Extract the [X, Y] coordinate from the center of the cell holding the provided text.  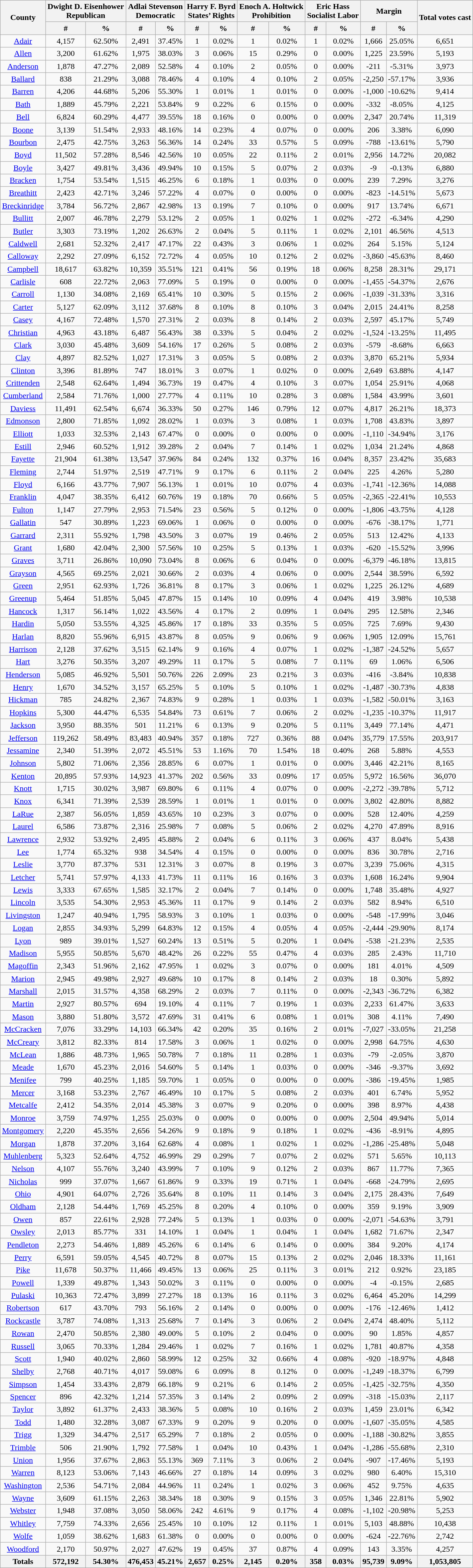
31 [197, 1017]
72.48% [106, 320]
1,715 [66, 789]
4,585 [445, 1422]
4,471 [445, 725]
-29.90% [402, 928]
20.74% [402, 117]
1,769 [140, 1207]
4,270 [373, 827]
Todd [23, 1422]
857 [66, 1219]
3,802 [373, 801]
-211 [373, 66]
Floyd [23, 484]
61.86% [170, 1181]
73 [197, 712]
2,855 [66, 928]
10,538 [445, 599]
82.52% [106, 358]
-31.33% [402, 294]
225 [373, 472]
2,519 [140, 472]
2,504 [373, 1118]
2,014 [140, 1105]
694 [140, 1004]
Adair [23, 41]
1,223 [140, 522]
51.54% [106, 130]
5,014 [445, 1118]
1,022 [140, 611]
3,996 [445, 548]
2,292 [66, 256]
4,635 [445, 1485]
83,483 [140, 738]
71.54% [170, 510]
Bracken [23, 180]
-1,806 [373, 510]
531 [140, 865]
13,547 [140, 459]
2,946 [66, 446]
Menifee [23, 1080]
4,167 [66, 320]
7,076 [66, 1029]
3,168 [66, 1093]
Washington [23, 1485]
63.88% [402, 371]
26.12% [402, 586]
42.98% [170, 206]
69.25% [106, 573]
Taylor [23, 1410]
9,430 [445, 624]
48.42% [170, 953]
5,790 [445, 142]
2,021 [140, 573]
34.93% [106, 928]
-176 [373, 1308]
-2,365 [373, 497]
47.87% [170, 599]
2,273 [66, 1245]
2,279 [140, 218]
1,859 [140, 814]
45.20% [402, 1295]
20,082 [445, 155]
10,363 [66, 1295]
1.85% [402, 1333]
9.09% [402, 1561]
Boyle [23, 167]
1.54% [287, 750]
-17.99% [402, 915]
4,817 [373, 408]
5,323 [66, 1156]
8,882 [445, 801]
26.21% [402, 408]
36.81% [170, 586]
4,927 [445, 890]
24.82% [106, 700]
-0.13% [402, 167]
43.50% [170, 535]
12.58% [402, 611]
8,820 [66, 637]
7,365 [445, 1169]
-1,607 [373, 1422]
4,477 [140, 117]
5.15% [402, 244]
46.78% [106, 218]
43.83% [402, 421]
77.09% [170, 282]
50.97% [106, 1549]
1,905 [373, 637]
73.04% [170, 560]
Adlai StevensonDemocratic [155, 11]
3,535 [66, 903]
38.35% [106, 497]
3.35% [402, 1549]
1,795 [140, 915]
5,253 [445, 1511]
58.93% [170, 915]
2,548 [66, 383]
Allen [23, 54]
-14.51% [402, 193]
-1,741 [373, 484]
57.35% [170, 1397]
47.69% [170, 1017]
1,948 [66, 1511]
Carroll [23, 294]
2,544 [373, 573]
2,744 [66, 472]
2,685 [445, 1283]
Daviess [23, 408]
5,206 [140, 92]
56.43% [170, 332]
77.24% [170, 1219]
3,200 [66, 54]
10,553 [445, 497]
Cumberland [23, 396]
49.29% [170, 662]
-676 [373, 522]
48.40% [402, 1321]
61.15% [106, 1498]
264 [373, 244]
74.33% [106, 1523]
32.53% [106, 434]
4,857 [445, 1333]
212 [373, 1270]
5,902 [445, 1498]
938 [140, 852]
6,166 [66, 484]
1,027 [140, 358]
2,311 [66, 535]
51.80% [106, 1017]
6,487 [140, 332]
6,915 [140, 637]
1,515 [140, 180]
369 [197, 1460]
Madison [23, 953]
7,649 [445, 1194]
2,676 [445, 282]
7.29% [402, 180]
6,412 [140, 497]
-272 [373, 218]
5.88% [402, 750]
384 [373, 1245]
2,417 [140, 244]
McCracken [23, 1029]
74.97% [106, 1118]
-19.45% [402, 1080]
2,742 [445, 1536]
45.26% [170, 1245]
14,103 [140, 1029]
Russell [23, 1346]
61.62% [106, 54]
5,299 [140, 928]
6,651 [445, 41]
46.66% [170, 1473]
917 [373, 206]
-624 [373, 1536]
3,112 [140, 307]
4,838 [445, 687]
17.55% [402, 738]
Fleming [23, 472]
2,470 [66, 1333]
5,972 [373, 776]
2,584 [66, 396]
Owsley [23, 1232]
Laurel [23, 827]
-8.05% [402, 104]
-17.46% [402, 1460]
41.73% [170, 877]
77.58% [170, 1447]
Garrard [23, 535]
2,945 [66, 978]
5,050 [66, 624]
2,340 [66, 750]
37.68% [170, 307]
-668 [373, 1181]
0.87% [287, 1549]
43.65% [170, 814]
37.67% [106, 1460]
5.65% [402, 1156]
358 [316, 1561]
68.29% [170, 991]
88.35% [106, 725]
2,170 [66, 1549]
-1,582 [373, 700]
-579 [373, 345]
71.06% [106, 763]
65.41% [170, 294]
14,299 [445, 1295]
1,585 [140, 890]
2.43% [402, 953]
18,373 [445, 408]
46.99% [170, 1156]
3,088 [140, 79]
13,815 [445, 560]
1,130 [66, 294]
Marion [23, 978]
53.84% [170, 104]
80.57% [106, 1004]
2,027 [140, 1549]
71.67% [402, 1232]
5,045 [140, 599]
Montgomery [23, 1131]
6,671 [445, 206]
3,899 [140, 1295]
McCreary [23, 1042]
Hart [23, 662]
3,303 [66, 231]
56.36% [170, 142]
35,779 [373, 738]
Bourbon [23, 142]
54.71% [106, 1485]
10,090 [140, 560]
1,912 [140, 446]
Union [23, 1460]
Lyon [23, 940]
Grant [23, 548]
1,781 [373, 1346]
-332 [373, 104]
37.07% [106, 1181]
Lawrence [23, 839]
-10.37% [402, 712]
6,799 [445, 1371]
-18.97% [402, 1359]
6,586 [66, 827]
57.56% [170, 548]
-22.76% [402, 1536]
25.68% [170, 1321]
45.51% [170, 750]
506 [66, 1447]
65.21% [402, 358]
38 [197, 332]
34.47% [106, 1435]
Henry [23, 687]
Owen [23, 1219]
-1,235 [373, 712]
1,985 [445, 1080]
32 [253, 1359]
60.52% [106, 446]
1,480 [66, 1422]
1.06% [402, 662]
59.08% [170, 1371]
3,880 [66, 1017]
74.83% [170, 700]
1,059 [66, 1536]
4,315 [445, 865]
72.47% [106, 1295]
6,152 [140, 256]
53.06% [106, 1473]
88 [316, 738]
1,527 [140, 940]
4.01% [402, 966]
Pulaski [23, 1295]
11,502 [66, 155]
11,491 [66, 408]
-1,487 [373, 687]
0.71% [287, 1181]
27.79% [106, 510]
Woodford [23, 1549]
Knott [23, 789]
4,047 [66, 497]
4,257 [445, 1549]
2,863 [140, 1460]
50.35% [106, 662]
398 [373, 1105]
2,220 [66, 1131]
47.95% [170, 966]
-21.23% [402, 940]
608 [66, 282]
40.02% [106, 1359]
29.46% [170, 1346]
1,343 [140, 1283]
-54.63% [402, 1219]
Fayette [23, 459]
8,460 [445, 256]
87.37% [106, 865]
52.64% [106, 1156]
42.71% [106, 193]
12.09% [402, 637]
31.57% [106, 991]
2,117 [445, 1397]
3,139 [66, 130]
-30.82% [402, 1435]
1,975 [140, 54]
27.31% [170, 320]
7.69% [402, 624]
53.12% [170, 218]
Elliott [23, 434]
1,000 [140, 396]
2,726 [140, 1194]
56.16% [170, 1308]
19.10% [170, 1004]
3,087 [140, 1422]
Total votes cast [445, 17]
-1,249 [373, 1371]
-8.68% [402, 345]
-13.61% [402, 142]
Warren [23, 1473]
54.16% [170, 345]
2,084 [140, 1485]
Carlisle [23, 282]
25.05% [402, 41]
53.92% [106, 839]
Magoffin [23, 966]
-0.15% [402, 1283]
5,048 [445, 1143]
4,901 [66, 1194]
Wolfe [23, 1536]
51.39% [106, 750]
-15.03% [402, 1397]
Mercer [23, 1093]
1,680 [66, 548]
2,539 [140, 801]
50.78% [170, 1055]
-55.68% [402, 1447]
836 [373, 852]
2,649 [373, 371]
Greenup [23, 599]
Hancock [23, 611]
1,034 [373, 446]
1,965 [140, 1055]
28.02% [170, 421]
5,438 [445, 839]
Ohio [23, 1194]
56 [253, 269]
Anderson [23, 66]
4,128 [445, 510]
Oldham [23, 1207]
47.71% [170, 472]
2,387 [66, 814]
4,174 [445, 1245]
62.64% [106, 383]
38.34% [170, 1498]
23.42% [402, 459]
3,973 [445, 66]
3,046 [445, 915]
0.27% [223, 408]
0.37% [287, 459]
Carter [23, 307]
8,165 [445, 763]
Harry F. ByrdStates’ Rights [211, 11]
27 [197, 1473]
3,601 [445, 396]
Ballard [23, 79]
Dwight D. EisenhowerRepublican [86, 11]
2,933 [140, 130]
1,940 [66, 1359]
5,280 [445, 472]
501 [140, 725]
980 [373, 1473]
54.44% [106, 1207]
37.62% [106, 649]
65.29% [170, 1435]
47.27% [106, 66]
785 [66, 700]
-54.37% [402, 282]
Metcalfe [23, 1105]
52.32% [106, 244]
-1,039 [373, 294]
17.31% [170, 358]
37 [253, 1549]
Clinton [23, 371]
1,667 [140, 1181]
1,608 [373, 877]
Perry [23, 1257]
3,711 [66, 560]
10,438 [445, 1523]
Boone [23, 130]
2,356 [140, 763]
Letcher [23, 877]
-10.62% [402, 92]
295 [373, 611]
62.54% [106, 408]
-1,387 [373, 649]
4,259 [445, 814]
2,346 [445, 611]
3,176 [445, 434]
32.28% [106, 1422]
799 [66, 1080]
11,161 [445, 1257]
9,414 [445, 92]
Scott [23, 1359]
285 [373, 953]
4,565 [66, 573]
3,246 [140, 193]
49.98% [106, 978]
Bath [23, 104]
54.35% [106, 1105]
5,892 [445, 978]
1,754 [66, 180]
15,761 [445, 637]
7,759 [66, 1523]
42.80% [402, 801]
1,584 [373, 396]
LaRue [23, 814]
11.77% [402, 1169]
2,951 [66, 586]
5,657 [445, 649]
2,474 [373, 1321]
Webster [23, 1511]
-788 [373, 142]
146 [253, 408]
1,682 [373, 1232]
12.42% [402, 535]
12.31% [170, 865]
617 [66, 1308]
34.54% [170, 852]
30.02% [106, 789]
Enoch A. HoltwickProhibition [271, 11]
2,101 [373, 231]
7,907 [140, 484]
Marshall [23, 991]
-346 [373, 1067]
Hickman [23, 700]
4,963 [66, 332]
3,791 [445, 1219]
-25.48% [402, 1143]
49.87% [106, 1283]
45.38% [170, 1105]
Logan [23, 928]
2,046 [373, 1257]
52.58% [170, 66]
1,956 [66, 1460]
3,950 [66, 725]
4,157 [66, 41]
2,316 [140, 827]
51.85% [106, 599]
15,310 [445, 1473]
1,494 [140, 383]
43.18% [106, 332]
3,515 [140, 649]
-33.05% [402, 1029]
1,771 [445, 522]
3,446 [373, 763]
Jackson [23, 725]
11,495 [445, 332]
4,350 [445, 1384]
132 [253, 459]
-12.36% [402, 484]
-2,272 [373, 789]
3,164 [140, 1143]
2,475 [66, 142]
42.75% [106, 142]
1,886 [66, 1055]
-8.91% [402, 1131]
Knox [23, 801]
36,070 [445, 776]
-2,343 [373, 991]
57.93% [106, 776]
2,657 [197, 1561]
49.81% [106, 167]
Caldwell [23, 244]
55.96% [106, 637]
8.94% [402, 903]
30.66% [170, 573]
69 [373, 662]
1,092 [140, 421]
67.33% [170, 1422]
54.46% [106, 1245]
30.78% [402, 852]
Christian [23, 332]
42.21% [402, 763]
2,016 [140, 1067]
54.60% [170, 1067]
95,739 [373, 1561]
11,917 [445, 712]
60.76% [170, 497]
11.21% [170, 725]
46.49% [170, 1093]
45.86% [170, 624]
35.48% [402, 890]
Johnson [23, 763]
74.08% [106, 1321]
46.92% [106, 674]
2,221 [140, 104]
11,710 [445, 953]
-2,444 [373, 928]
6,341 [66, 801]
51.96% [106, 966]
2,495 [140, 839]
452 [373, 1485]
Wayne [23, 1498]
4,897 [66, 358]
-1,102 [373, 1511]
1,185 [140, 1080]
60.24% [170, 940]
3,633 [445, 1004]
1,459 [373, 1410]
3,333 [66, 890]
Calloway [23, 256]
1,033 [66, 434]
-12.46% [402, 1308]
5,670 [140, 953]
Bullitt [23, 218]
-1,425 [373, 1384]
419 [373, 599]
48.16% [170, 130]
64.75% [402, 1042]
14.10% [170, 1232]
3,239 [373, 865]
81.89% [106, 371]
13.74% [402, 206]
0.61% [223, 712]
4,290 [445, 218]
5,712 [445, 789]
61.47% [402, 1004]
Lincoln [23, 903]
2,310 [445, 1447]
1,339 [66, 1283]
Mason [23, 1017]
25.91% [402, 383]
-3.84% [402, 674]
49.45% [170, 1270]
Clay [23, 358]
10,113 [445, 1156]
Whitley [23, 1523]
Boyd [23, 155]
56.72% [106, 206]
55.76% [106, 1169]
Graves [23, 560]
42.32% [106, 1397]
45.88% [170, 839]
62.14% [170, 649]
-1,188 [373, 1435]
6,382 [445, 991]
2.09% [223, 674]
3,987 [140, 789]
-45.63% [402, 256]
Nicholas [23, 1181]
Kenton [23, 776]
Hardin [23, 624]
3.98% [402, 599]
3,892 [66, 1410]
8,916 [445, 827]
8,357 [373, 459]
16.56% [402, 776]
3,909 [445, 1207]
1,284 [140, 1346]
-1,000 [373, 92]
1,666 [373, 41]
8.04% [402, 839]
4,848 [445, 1359]
57.28% [106, 155]
2,867 [140, 206]
0.35% [287, 624]
5,103 [373, 1523]
4.26% [402, 472]
1,708 [373, 421]
53.54% [106, 180]
Monroe [23, 1118]
359 [373, 1207]
5,501 [140, 674]
-386 [373, 1080]
-13.25% [402, 332]
-57.17% [402, 79]
22.61% [106, 1219]
Jefferson [23, 738]
121 [197, 269]
3,263 [140, 142]
4,868 [445, 446]
226 [197, 674]
4,206 [66, 92]
8,123 [66, 1473]
39.01% [106, 940]
5,464 [66, 599]
7.11% [223, 1460]
22.72% [106, 282]
1,317 [66, 611]
6.40% [402, 1473]
Meade [23, 1067]
-36.72% [402, 991]
-548 [373, 915]
63.82% [106, 269]
Harrison [23, 649]
4,553 [445, 750]
4,509 [445, 966]
8,174 [445, 928]
4,895 [445, 1131]
57.22% [170, 193]
Livingston [23, 915]
Powell [23, 1283]
1,412 [445, 1308]
2,367 [140, 700]
Martin [23, 1004]
3,316 [445, 294]
8.97% [402, 1105]
-2.05% [402, 1055]
6.74% [402, 1093]
46.56% [402, 231]
1,683 [140, 1536]
6,880 [445, 167]
23,185 [445, 1270]
1,147 [66, 510]
0.79% [287, 408]
3,787 [66, 1321]
5,934 [445, 358]
45.79% [106, 104]
28.43% [402, 1194]
69.80% [170, 789]
25.98% [170, 827]
-39.78% [402, 789]
73.87% [106, 827]
48.73% [106, 1055]
36.33% [170, 408]
Pendleton [23, 1245]
37.45% [170, 41]
70.33% [106, 1346]
513 [373, 535]
Margin [389, 11]
5,749 [445, 320]
4,125 [445, 104]
4,545 [140, 1257]
725 [373, 624]
Estill [23, 446]
32.17% [170, 890]
2,928 [140, 1219]
528 [373, 814]
37.96% [170, 459]
14.72% [402, 155]
Jessamine [23, 750]
46.25% [170, 180]
45.48% [106, 345]
582 [373, 903]
-6,379 [373, 560]
45.23% [106, 1067]
53.55% [106, 624]
44.96% [170, 1485]
1,346 [373, 1498]
-1,524 [373, 332]
59.70% [170, 1080]
Spencer [23, 1397]
571 [373, 1156]
-35.05% [402, 1422]
1,214 [140, 1397]
67.65% [106, 890]
0.57% [287, 142]
Clark [23, 345]
4,325 [140, 624]
1,255 [140, 1118]
7,143 [140, 1473]
5,300 [66, 712]
Bell [23, 117]
34.08% [106, 294]
40.87% [402, 1346]
11,466 [140, 1270]
Totals [23, 1561]
64.83% [170, 928]
814 [140, 1042]
21.29% [106, 79]
58.99% [170, 1359]
-2,250 [373, 79]
5,955 [66, 953]
62.68% [170, 1143]
59.05% [106, 1257]
22.81% [402, 1498]
268 [373, 750]
62.93% [106, 586]
2,879 [140, 1384]
437 [373, 839]
Trigg [23, 1435]
Pike [23, 1270]
4,630 [445, 1042]
2,681 [66, 244]
55 [253, 953]
4,017 [140, 1371]
45.35% [106, 1131]
43.70% [106, 1308]
3,692 [445, 1067]
3.38% [402, 130]
42 [197, 1029]
23.01% [402, 1410]
181 [373, 966]
18,617 [66, 269]
5,112 [445, 1321]
25 [253, 1270]
Rockcastle [23, 1321]
6,591 [66, 1257]
2,956 [373, 155]
-6.34% [402, 218]
4,068 [445, 383]
4.61% [223, 1511]
-24.52% [402, 649]
43.87% [170, 637]
78.46% [170, 79]
2,089 [140, 66]
71.39% [106, 801]
0.40% [343, 750]
43.77% [106, 484]
33.43% [106, 1384]
-1,455 [373, 282]
39.55% [170, 117]
54.26% [170, 1131]
71.85% [106, 421]
3,770 [66, 865]
25.03% [170, 1118]
1,726 [140, 586]
44.47% [106, 712]
1,748 [373, 890]
1,247 [66, 915]
66.34% [170, 1029]
2,063 [140, 282]
5,673 [445, 193]
90 [373, 1333]
82.33% [106, 1042]
2,423 [66, 193]
1,053,805 [445, 1561]
5,124 [445, 244]
-32.75% [402, 1384]
1,054 [373, 383]
401 [373, 1093]
-46.18% [402, 560]
26.63% [170, 231]
3,897 [445, 421]
Henderson [23, 674]
62.50% [106, 41]
Campbell [23, 269]
-5.31% [402, 66]
27.09% [106, 256]
73.19% [106, 231]
Lewis [23, 890]
2,998 [373, 1042]
16.24% [402, 877]
37.20% [106, 1143]
896 [66, 1397]
2,491 [140, 41]
41.37% [170, 776]
56.14% [106, 611]
0.46% [287, 535]
61.37% [106, 1410]
-20.98% [402, 1511]
56.13% [170, 484]
38.03% [170, 54]
-1,110 [373, 434]
Fulton [23, 510]
42.56% [170, 155]
49.00% [170, 1333]
Harlan [23, 637]
8,546 [140, 155]
6,674 [140, 408]
21,904 [66, 459]
37.08% [106, 1511]
50 [197, 408]
2,013 [66, 1232]
572,192 [66, 1561]
4,147 [445, 371]
-2,071 [373, 1219]
55.92% [106, 535]
Morgan [23, 1143]
-30.73% [402, 687]
3,207 [140, 662]
476,453 [140, 1561]
84 [197, 459]
35 [253, 1029]
85.77% [106, 1232]
6,342 [445, 1410]
28.31% [402, 269]
-823 [373, 193]
17.58% [170, 1042]
2,343 [66, 966]
-50.01% [402, 700]
36.73% [170, 383]
75.06% [402, 865]
838 [66, 79]
-907 [373, 1460]
10,838 [445, 674]
6,090 [445, 130]
58.49% [106, 738]
Casey [23, 320]
5,127 [66, 307]
5,085 [66, 674]
3,427 [66, 167]
29 [197, 1156]
14,923 [140, 776]
11,678 [66, 1270]
34.52% [106, 687]
23.59% [402, 54]
331 [140, 1232]
9,904 [445, 877]
Hopkins [23, 712]
357 [197, 738]
24.41% [402, 307]
867 [373, 1169]
6,592 [445, 573]
14,088 [445, 484]
2,767 [140, 1093]
2,517 [140, 1435]
66.18% [170, 1384]
5,741 [66, 877]
Breckinridge [23, 206]
239 [373, 180]
2,169 [140, 294]
Breathitt [23, 193]
-24.79% [402, 1181]
3,163 [445, 700]
50.02% [170, 1283]
28.59% [170, 801]
45.17% [402, 320]
Shelby [23, 1371]
2,535 [445, 940]
25.45% [170, 1523]
0.36% [287, 738]
2,380 [140, 1333]
69.06% [170, 522]
3,812 [66, 1042]
1,570 [140, 320]
-920 [373, 1359]
55.13% [170, 1460]
58.06% [170, 1511]
65.32% [106, 852]
71.76% [106, 396]
64.07% [106, 1194]
39.28% [170, 446]
12.40% [402, 814]
1,329 [66, 1435]
Barren [23, 92]
2,932 [66, 839]
50.76% [170, 674]
-7,027 [373, 1029]
60.29% [106, 117]
4,752 [140, 1156]
1,313 [140, 1321]
-43.75% [402, 510]
3,784 [66, 206]
793 [140, 1308]
5,802 [66, 763]
1,774 [66, 852]
18.33% [402, 1257]
67.47% [170, 434]
50.37% [106, 1270]
-9.37% [402, 1067]
3,240 [140, 1169]
2,597 [373, 320]
2,175 [373, 1194]
547 [66, 522]
-318 [373, 1397]
45.25% [170, 1207]
202 [197, 776]
21.24% [402, 446]
Trimble [23, 1447]
11,319 [445, 117]
28.85% [170, 763]
2,433 [140, 1410]
1,798 [140, 535]
6,535 [140, 712]
1,792 [140, 1447]
-38.17% [402, 522]
6,824 [66, 117]
43.56% [170, 611]
Rowan [23, 1333]
Gallatin [23, 522]
47.89% [402, 827]
308 [373, 1017]
2,007 [66, 218]
47.17% [170, 244]
-18.37% [402, 1371]
2,300 [140, 548]
33.29% [106, 1029]
4,438 [445, 1105]
727 [253, 738]
49.68% [170, 978]
Muhlenberg [23, 1156]
77.14% [402, 725]
57.97% [106, 877]
6,506 [445, 662]
53 [197, 750]
6,464 [373, 1295]
2,695 [445, 1181]
21.90% [106, 1447]
747 [140, 371]
0.92% [402, 1270]
27.77% [170, 396]
-22.41% [402, 497]
62.09% [106, 307]
9.75% [402, 1485]
2,233 [373, 1004]
27.27% [170, 1295]
0.26% [223, 345]
2,800 [66, 421]
40.71% [106, 1371]
9.19% [402, 1207]
35.64% [170, 1194]
989 [66, 940]
2,412 [66, 1105]
7,490 [445, 1017]
-538 [373, 940]
4,107 [66, 1169]
51.97% [106, 472]
48.88% [402, 1523]
3,396 [66, 371]
Edmonson [23, 421]
10,359 [140, 269]
6,510 [445, 903]
1.16% [223, 750]
53.23% [106, 1093]
2,263 [140, 1498]
143 [373, 1549]
40.25% [106, 1080]
-436 [373, 1131]
40.72% [170, 1257]
18.01% [170, 371]
72.72% [170, 256]
0.45% [223, 1549]
Lee [23, 852]
2,143 [140, 434]
2,536 [66, 1485]
26.86% [106, 560]
Grayson [23, 573]
29,171 [445, 269]
3,855 [445, 1435]
-34.94% [402, 434]
2,162 [140, 966]
Franklin [23, 497]
21,258 [445, 1029]
2,768 [66, 1371]
3,449 [373, 725]
Butler [23, 231]
45.21% [170, 1561]
3,065 [66, 1346]
-4 [373, 1283]
3,050 [140, 1511]
6,663 [445, 345]
56.05% [106, 814]
Nelson [23, 1169]
3,157 [140, 687]
-9 [373, 167]
4.11% [402, 1017]
Robertson [23, 1308]
3,936 [445, 79]
38.36% [170, 1410]
38.62% [106, 1536]
54.84% [170, 712]
999 [66, 1181]
2,860 [140, 1359]
20,895 [66, 776]
4,689 [445, 586]
35,683 [445, 459]
65.25% [170, 687]
203,917 [445, 738]
Simpson [23, 1384]
5,952 [445, 1093]
Leslie [23, 865]
44.68% [106, 92]
1,202 [140, 231]
35.51% [170, 269]
3,572 [140, 1017]
Green [23, 586]
3,436 [140, 167]
42.04% [106, 548]
30.89% [106, 522]
-416 [373, 674]
206 [373, 130]
4,513 [445, 231]
-79 [373, 1055]
2,716 [445, 852]
47.62% [170, 1549]
26 [197, 953]
2,072 [140, 750]
-620 [373, 548]
1,454 [66, 1384]
Eric HassSocialist Labor [333, 11]
119,262 [66, 738]
9.20% [402, 1245]
45.36% [170, 903]
55.30% [170, 92]
-3,860 [373, 256]
McLean [23, 1055]
3,759 [66, 1118]
County [23, 17]
2,145 [253, 1561]
3,030 [66, 345]
38.59% [402, 573]
0.51% [223, 940]
Crittenden [23, 383]
-15.52% [402, 548]
242 [197, 1511]
